For the text-containing cell, return its midpoint in [X, Y] coordinate format. 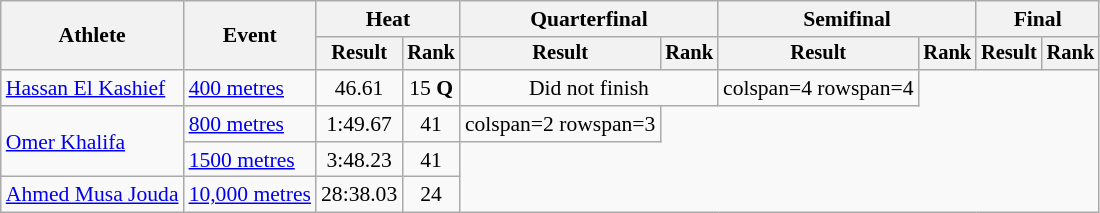
Semifinal [847, 19]
Heat [388, 19]
Event [250, 36]
10,000 metres [250, 195]
1:49.67 [359, 124]
15 Q [431, 88]
Omer Khalifa [92, 142]
colspan=4 rowspan=4 [818, 88]
46.61 [359, 88]
24 [431, 195]
1500 metres [250, 160]
Ahmed Musa Jouda [92, 195]
colspan=2 rowspan=3 [560, 124]
3:48.23 [359, 160]
Hassan El Kashief [92, 88]
Did not finish [589, 88]
400 metres [250, 88]
28:38.03 [359, 195]
Athlete [92, 36]
Final [1038, 19]
Quarterfinal [589, 19]
800 metres [250, 124]
